Return (x, y) of the center of cell containing provided text 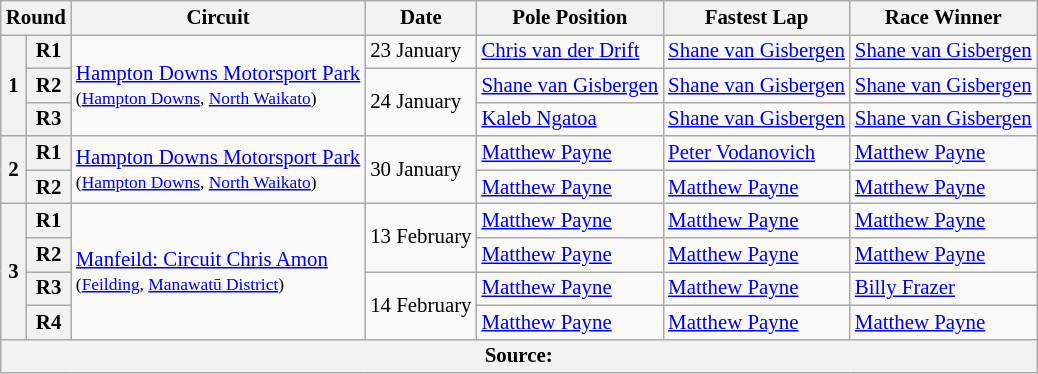
23 January (420, 51)
14 February (420, 305)
Kaleb Ngatoa (570, 119)
Circuit (218, 18)
Billy Frazer (944, 288)
R4 (48, 322)
Peter Vodanovich (756, 153)
Date (420, 18)
Source: (519, 356)
24 January (420, 102)
Pole Position (570, 18)
Fastest Lap (756, 18)
30 January (420, 170)
Race Winner (944, 18)
2 (14, 170)
3 (14, 272)
13 February (420, 238)
Manfeild: Circuit Chris Amon(Feilding, Manawatū District) (218, 272)
Chris van der Drift (570, 51)
Round (36, 18)
1 (14, 85)
